Identify which cell holds the provided text, then report its (X, Y) central coordinate. 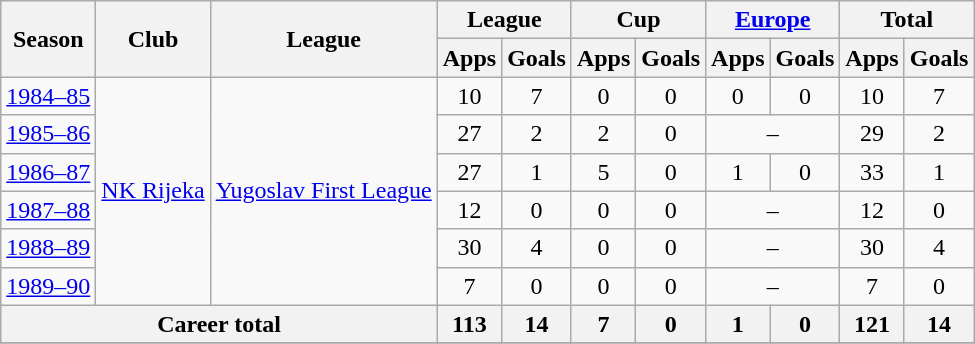
113 (469, 324)
1985–86 (48, 134)
1989–90 (48, 286)
29 (872, 134)
Yugoslav First League (324, 191)
Season (48, 39)
1988–89 (48, 248)
121 (872, 324)
5 (603, 172)
Total (907, 20)
Club (153, 39)
Cup (638, 20)
NK Rijeka (153, 191)
1987–88 (48, 210)
1986–87 (48, 172)
Career total (219, 324)
33 (872, 172)
Europe (773, 20)
1984–85 (48, 96)
